Detect which cell encompasses the target text, then output its [X, Y] center coordinate. 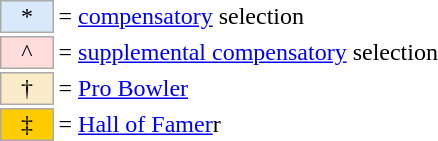
* [27, 16]
† [27, 88]
^ [27, 52]
‡ [27, 124]
